Provide the (x, y) coordinate of the cell's center where the given text is located.  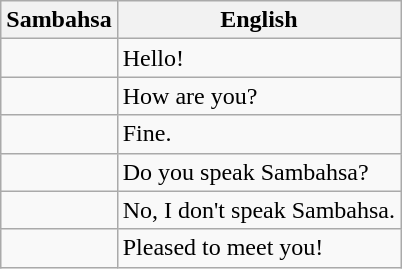
No, I don't speak Sambahsa. (258, 210)
English (258, 20)
Hello! (258, 58)
Do you speak Sambahsa? (258, 172)
Pleased to meet you! (258, 248)
Sambahsa (59, 20)
How are you? (258, 96)
Fine. (258, 134)
